Search for the cell housing the specified text and yield its [x, y] center coordinate. 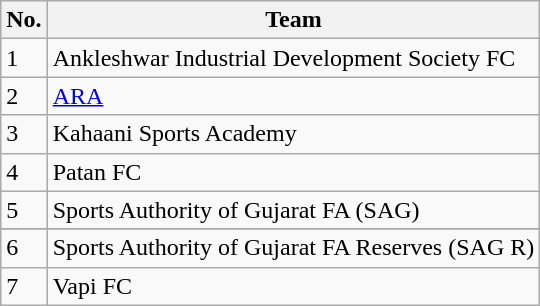
Vapi FC [294, 286]
2 [24, 96]
Sports Authority of Gujarat FA (SAG) [294, 210]
4 [24, 172]
6 [24, 248]
Patan FC [294, 172]
5 [24, 210]
3 [24, 134]
Kahaani Sports Academy [294, 134]
Team [294, 20]
7 [24, 286]
No. [24, 20]
1 [24, 58]
Sports Authority of Gujarat FA Reserves (SAG R) [294, 248]
Ankleshwar Industrial Development Society FC [294, 58]
ARA [294, 96]
